Scan for the cell matching the given text and deliver its (x, y) coordinate at center. 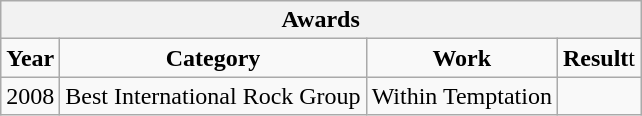
Resultt (598, 58)
Best International Rock Group (213, 96)
Awards (321, 20)
Within Temptation (462, 96)
Work (462, 58)
2008 (30, 96)
Category (213, 58)
Year (30, 58)
